Capture the cell that displays the provided text and extract its [X, Y] central coordinate. 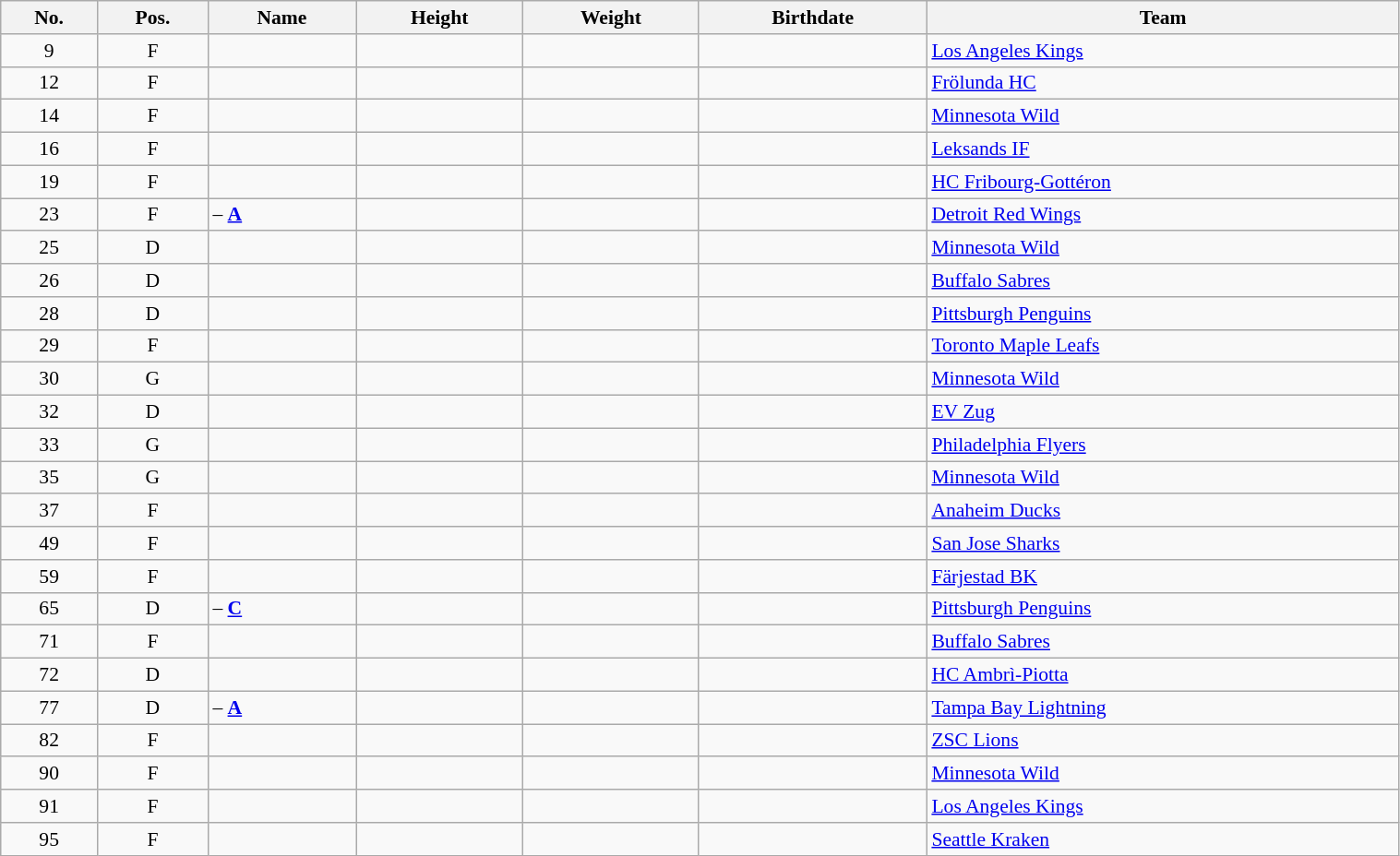
No. [50, 18]
37 [50, 511]
San Jose Sharks [1163, 543]
29 [50, 346]
95 [50, 839]
26 [50, 280]
Frölunda HC [1163, 83]
16 [50, 149]
Birthdate [812, 18]
71 [50, 642]
Philadelphia Flyers [1163, 445]
49 [50, 543]
12 [50, 83]
9 [50, 51]
Seattle Kraken [1163, 839]
25 [50, 248]
Tampa Bay Lightning [1163, 707]
Name [281, 18]
65 [50, 609]
HC Fribourg-Gottéron [1163, 182]
72 [50, 675]
91 [50, 806]
Toronto Maple Leafs [1163, 346]
Pos. [153, 18]
Anaheim Ducks [1163, 511]
ZSC Lions [1163, 741]
23 [50, 215]
35 [50, 478]
– C [281, 609]
Weight [611, 18]
30 [50, 379]
EV Zug [1163, 412]
33 [50, 445]
19 [50, 182]
Färjestad BK [1163, 577]
14 [50, 116]
HC Ambrì-Piotta [1163, 675]
Leksands IF [1163, 149]
77 [50, 707]
Detroit Red Wings [1163, 215]
59 [50, 577]
90 [50, 774]
32 [50, 412]
Height [439, 18]
Team [1163, 18]
28 [50, 314]
82 [50, 741]
